Identify which cell holds the provided text, then report its [x, y] central coordinate. 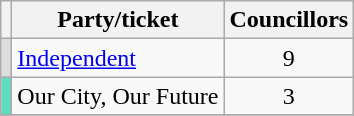
3 [289, 96]
Councillors [289, 20]
9 [289, 58]
Independent [118, 58]
Our City, Our Future [118, 96]
Party/ticket [118, 20]
